Search for the cell housing the specified text and yield its (x, y) center coordinate. 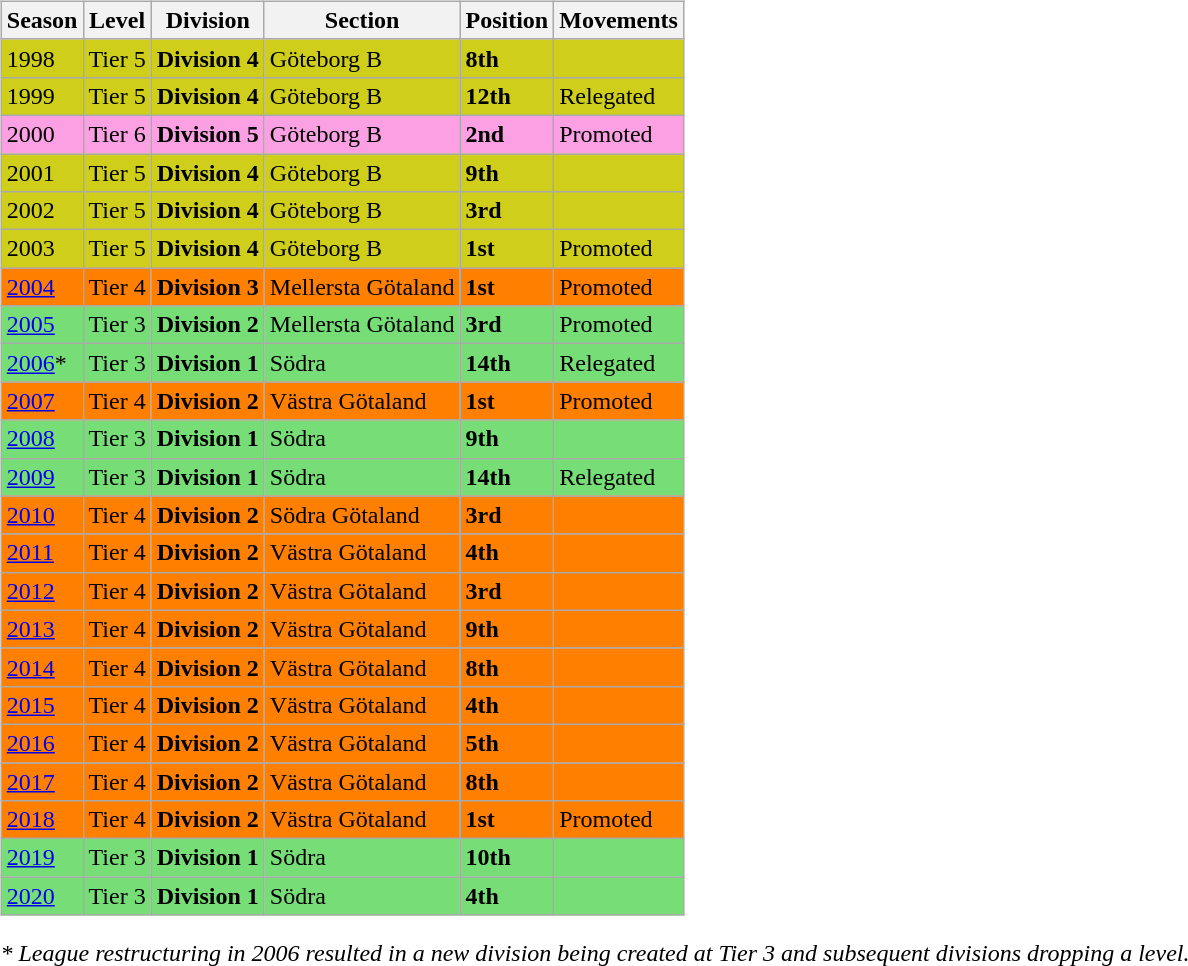
2001 (42, 173)
2013 (42, 629)
2011 (42, 553)
2014 (42, 667)
2019 (42, 858)
Division (208, 20)
2006* (42, 363)
2004 (42, 287)
2003 (42, 249)
Division 5 (208, 134)
2015 (42, 705)
2017 (42, 781)
2010 (42, 515)
Södra Götaland (362, 515)
Level (117, 20)
Position (507, 20)
2008 (42, 439)
2016 (42, 743)
10th (507, 858)
Division 3 (208, 287)
2020 (42, 896)
Section (362, 20)
1999 (42, 96)
1998 (42, 58)
2000 (42, 134)
2005 (42, 325)
Movements (619, 20)
5th (507, 743)
Season (42, 20)
12th (507, 96)
2012 (42, 591)
2009 (42, 477)
2nd (507, 134)
2002 (42, 211)
2018 (42, 820)
Tier 6 (117, 134)
2007 (42, 401)
